Return the [x, y] coordinate for the center point of the cell that contains the specified text.  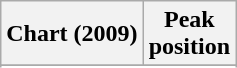
Chart (2009) [72, 34]
Peakposition [189, 34]
